From the cell containing the given text, extract its center point as (x, y) coordinate. 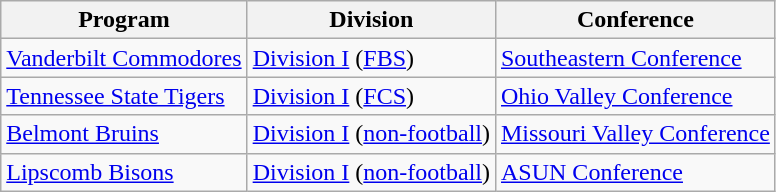
Southeastern Conference (635, 58)
Tennessee State Tigers (124, 96)
Division I (FBS) (371, 58)
Ohio Valley Conference (635, 96)
Belmont Bruins (124, 134)
Program (124, 20)
Vanderbilt Commodores (124, 58)
ASUN Conference (635, 172)
Division (371, 20)
Lipscomb Bisons (124, 172)
Missouri Valley Conference (635, 134)
Conference (635, 20)
Division I (FCS) (371, 96)
